Search for the cell housing the specified text and yield its (x, y) center coordinate. 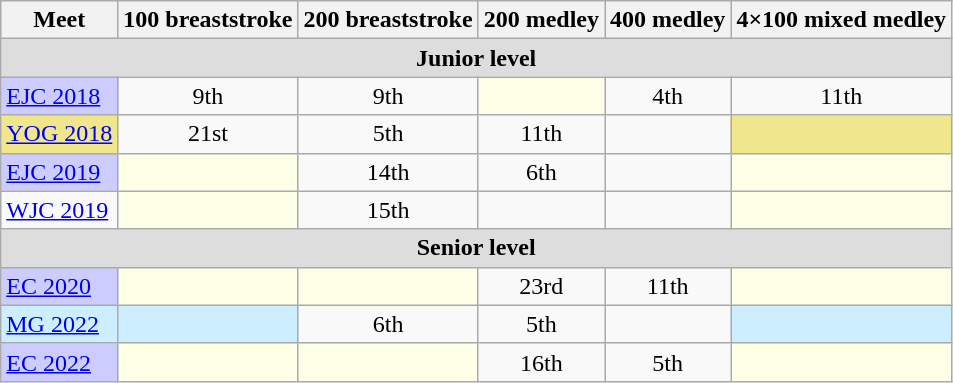
YOG 2018 (60, 134)
400 medley (668, 20)
Senior level (476, 248)
MG 2022 (60, 324)
Junior level (476, 58)
4×100 mixed medley (842, 20)
23rd (541, 286)
EC 2020 (60, 286)
200 medley (541, 20)
EJC 2018 (60, 96)
16th (541, 362)
EC 2022 (60, 362)
100 breaststroke (208, 20)
WJC 2019 (60, 210)
14th (388, 172)
200 breaststroke (388, 20)
Meet (60, 20)
EJC 2019 (60, 172)
15th (388, 210)
21st (208, 134)
4th (668, 96)
